Return (x, y) of the center of cell containing provided text 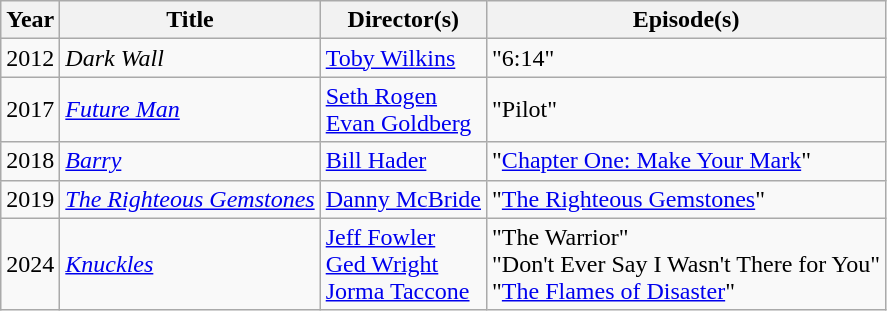
Toby Wilkins (403, 58)
Episode(s) (686, 20)
2024 (30, 264)
Jeff FowlerGed WrightJorma Taccone (403, 264)
Director(s) (403, 20)
2019 (30, 199)
2017 (30, 110)
Barry (190, 161)
Seth RogenEvan Goldberg (403, 110)
"Pilot" (686, 110)
Future Man (190, 110)
"6:14" (686, 58)
"The Righteous Gemstones" (686, 199)
Year (30, 20)
2012 (30, 58)
Title (190, 20)
"Chapter One: Make Your Mark" (686, 161)
2018 (30, 161)
"The Warrior""Don't Ever Say I Wasn't There for You""The Flames of Disaster" (686, 264)
Danny McBride (403, 199)
The Righteous Gemstones (190, 199)
Bill Hader (403, 161)
Dark Wall (190, 58)
Knuckles (190, 264)
